Find where the given text appears and provide that cell's center as (X, Y) coordinate. 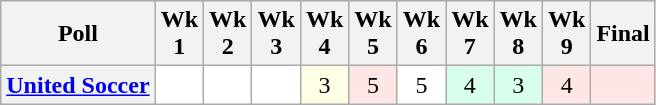
Wk6 (421, 34)
Poll (78, 34)
Wk7 (470, 34)
Final (623, 34)
Wk9 (566, 34)
United Soccer (78, 85)
Wk5 (373, 34)
Wk4 (324, 34)
Wk2 (228, 34)
Wk8 (518, 34)
Wk3 (276, 34)
Wk1 (179, 34)
